Find where the given text appears and provide that cell's center as [X, Y] coordinate. 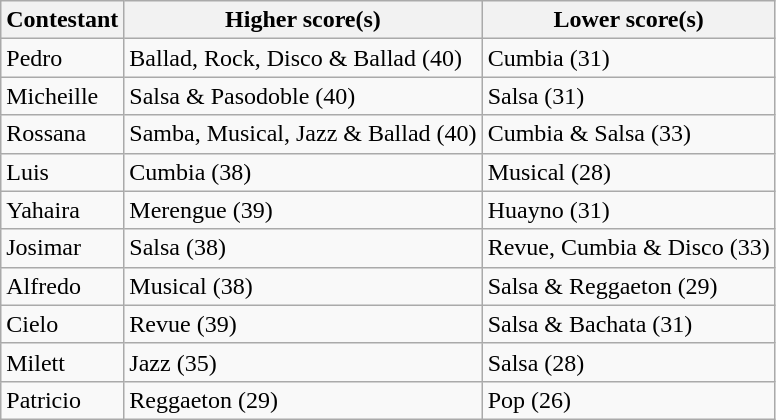
Cumbia & Salsa (33) [628, 134]
Merengue (39) [303, 210]
Patricio [62, 400]
Revue (39) [303, 324]
Salsa (38) [303, 248]
Ballad, Rock, Disco & Ballad (40) [303, 58]
Cumbia (38) [303, 172]
Samba, Musical, Jazz & Ballad (40) [303, 134]
Cielo [62, 324]
Revue, Cumbia & Disco (33) [628, 248]
Higher score(s) [303, 20]
Milett [62, 362]
Salsa (28) [628, 362]
Pedro [62, 58]
Huayno (31) [628, 210]
Micheille [62, 96]
Musical (28) [628, 172]
Yahaira [62, 210]
Cumbia (31) [628, 58]
Salsa & Bachata (31) [628, 324]
Salsa & Pasodoble (40) [303, 96]
Pop (26) [628, 400]
Salsa (31) [628, 96]
Jazz (35) [303, 362]
Reggaeton (29) [303, 400]
Josimar [62, 248]
Lower score(s) [628, 20]
Salsa & Reggaeton (29) [628, 286]
Rossana [62, 134]
Luis [62, 172]
Contestant [62, 20]
Alfredo [62, 286]
Musical (38) [303, 286]
